For the text-containing cell, return its midpoint in [X, Y] coordinate format. 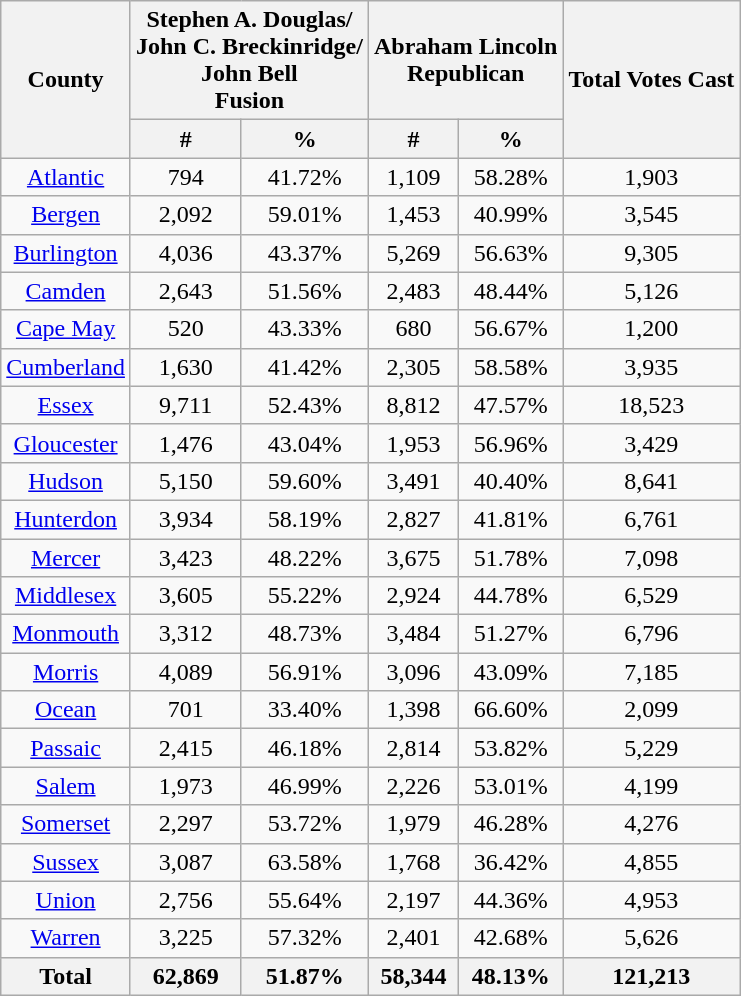
5,150 [185, 481]
Hudson [66, 481]
1,973 [185, 786]
43.09% [511, 672]
2,099 [652, 710]
Salem [66, 786]
1,476 [185, 443]
3,429 [652, 443]
2,814 [413, 748]
3,312 [185, 634]
2,226 [413, 786]
42.68% [511, 938]
Essex [66, 405]
Warren [66, 938]
9,305 [652, 253]
5,126 [652, 291]
3,935 [652, 367]
Atlantic [66, 177]
56.63% [511, 253]
Burlington [66, 253]
Hunterdon [66, 519]
Total [66, 976]
3,545 [652, 215]
62,869 [185, 976]
56.96% [511, 443]
1,200 [652, 329]
53.72% [305, 824]
4,953 [652, 900]
53.01% [511, 786]
2,643 [185, 291]
1,903 [652, 177]
4,855 [652, 862]
2,092 [185, 215]
4,276 [652, 824]
51.78% [511, 557]
44.36% [511, 900]
1,109 [413, 177]
Cumberland [66, 367]
Abraham LincolnRepublican [465, 60]
2,924 [413, 596]
Mercer [66, 557]
1,630 [185, 367]
4,199 [652, 786]
55.22% [305, 596]
51.56% [305, 291]
Somerset [66, 824]
3,484 [413, 634]
56.91% [305, 672]
47.57% [511, 405]
3,605 [185, 596]
County [66, 80]
43.37% [305, 253]
Stephen A. Douglas/John C. Breckinridge/John BellFusion [249, 60]
Morris [66, 672]
51.27% [511, 634]
48.73% [305, 634]
2,415 [185, 748]
3,934 [185, 519]
6,529 [652, 596]
48.44% [511, 291]
55.64% [305, 900]
46.99% [305, 786]
Gloucester [66, 443]
1,453 [413, 215]
4,089 [185, 672]
680 [413, 329]
3,423 [185, 557]
56.67% [511, 329]
520 [185, 329]
46.18% [305, 748]
1,398 [413, 710]
9,711 [185, 405]
7,098 [652, 557]
33.40% [305, 710]
8,812 [413, 405]
57.32% [305, 938]
Camden [66, 291]
2,305 [413, 367]
59.60% [305, 481]
2,483 [413, 291]
40.40% [511, 481]
66.60% [511, 710]
59.01% [305, 215]
5,269 [413, 253]
41.42% [305, 367]
48.22% [305, 557]
4,036 [185, 253]
8,641 [652, 481]
Union [66, 900]
1,979 [413, 824]
Bergen [66, 215]
58.28% [511, 177]
Cape May [66, 329]
2,297 [185, 824]
46.28% [511, 824]
43.33% [305, 329]
3,225 [185, 938]
40.99% [511, 215]
3,491 [413, 481]
3,675 [413, 557]
Ocean [66, 710]
3,096 [413, 672]
Passaic [66, 748]
41.72% [305, 177]
18,523 [652, 405]
63.58% [305, 862]
6,761 [652, 519]
53.82% [511, 748]
2,401 [413, 938]
5,626 [652, 938]
Monmouth [66, 634]
Total Votes Cast [652, 80]
6,796 [652, 634]
794 [185, 177]
2,197 [413, 900]
1,768 [413, 862]
Sussex [66, 862]
48.13% [511, 976]
2,827 [413, 519]
3,087 [185, 862]
58.19% [305, 519]
36.42% [511, 862]
58.58% [511, 367]
52.43% [305, 405]
2,756 [185, 900]
43.04% [305, 443]
44.78% [511, 596]
41.81% [511, 519]
1,953 [413, 443]
58,344 [413, 976]
Middlesex [66, 596]
51.87% [305, 976]
121,213 [652, 976]
5,229 [652, 748]
7,185 [652, 672]
701 [185, 710]
